Detect which cell encompasses the target text, then output its [X, Y] center coordinate. 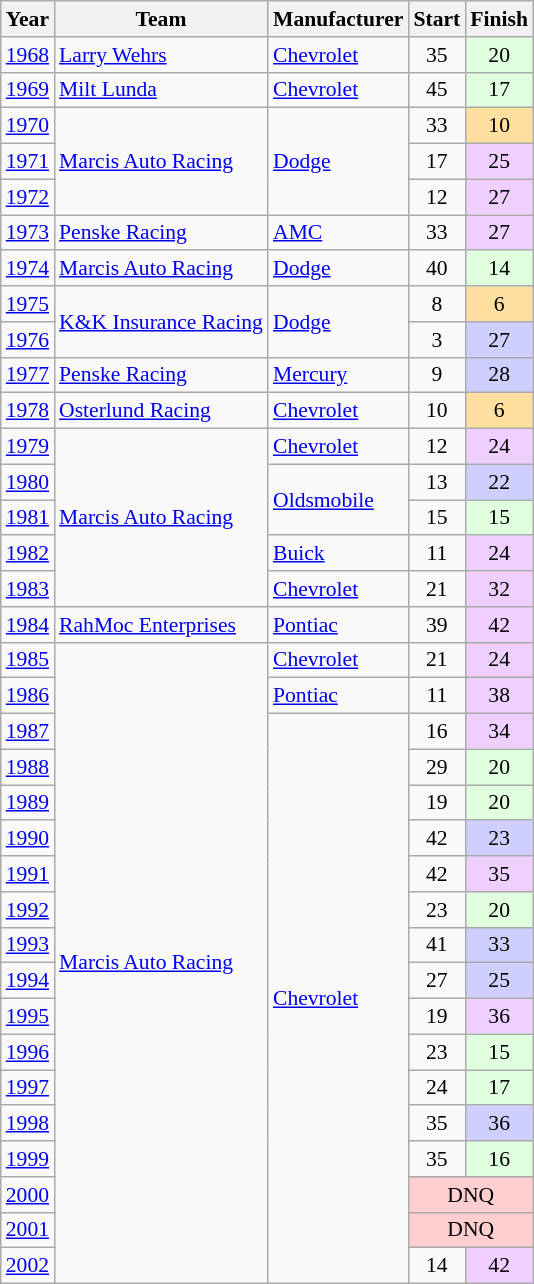
Buick [338, 554]
22 [499, 482]
1976 [28, 340]
1983 [28, 589]
3 [436, 340]
Osterlund Racing [161, 411]
1978 [28, 411]
1968 [28, 55]
39 [436, 625]
AMC [338, 233]
1988 [28, 767]
1977 [28, 375]
2002 [28, 1266]
45 [436, 90]
1971 [28, 162]
1969 [28, 90]
Oldsmobile [338, 500]
K&K Insurance Racing [161, 322]
1989 [28, 803]
1980 [28, 482]
41 [436, 945]
9 [436, 375]
1998 [28, 1124]
1982 [28, 554]
Finish [499, 19]
1986 [28, 696]
1996 [28, 1052]
29 [436, 767]
1987 [28, 732]
2000 [28, 1195]
1992 [28, 910]
1985 [28, 660]
38 [499, 696]
1970 [28, 126]
2001 [28, 1230]
1984 [28, 625]
1999 [28, 1159]
Larry Wehrs [161, 55]
32 [499, 589]
Mercury [338, 375]
1991 [28, 874]
1979 [28, 447]
1993 [28, 945]
1972 [28, 197]
13 [436, 482]
1995 [28, 1017]
40 [436, 269]
1990 [28, 839]
1975 [28, 304]
RahMoc Enterprises [161, 625]
1974 [28, 269]
28 [499, 375]
1973 [28, 233]
1981 [28, 518]
1997 [28, 1088]
Year [28, 19]
Manufacturer [338, 19]
Milt Lunda [161, 90]
34 [499, 732]
8 [436, 304]
Team [161, 19]
Start [436, 19]
1994 [28, 981]
